Output the [X, Y] coordinate of the center of the cell containing the given text.  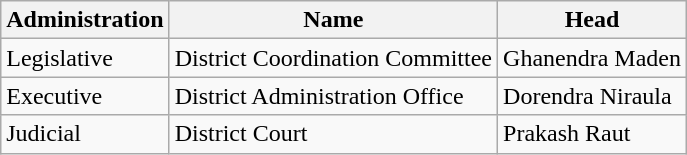
Ghanendra Maden [592, 58]
Legislative [85, 58]
Dorendra Niraula [592, 96]
Judicial [85, 134]
Executive [85, 96]
Head [592, 20]
Prakash Raut [592, 134]
Administration [85, 20]
District Administration Office [333, 96]
Name [333, 20]
District Court [333, 134]
District Coordination Committee [333, 58]
